Determine the (x, y) coordinate at the center of the cell enclosing the given text.  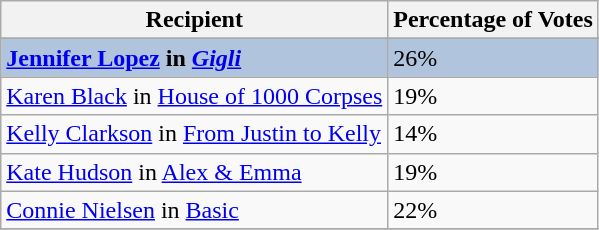
Percentage of Votes (494, 20)
Recipient (194, 20)
Connie Nielsen in Basic (194, 210)
Kate Hudson in Alex & Emma (194, 172)
26% (494, 58)
Karen Black in House of 1000 Corpses (194, 96)
14% (494, 134)
Jennifer Lopez in Gigli (194, 58)
Kelly Clarkson in From Justin to Kelly (194, 134)
22% (494, 210)
